Locate the cell with the specified text and output its [X, Y] center coordinate. 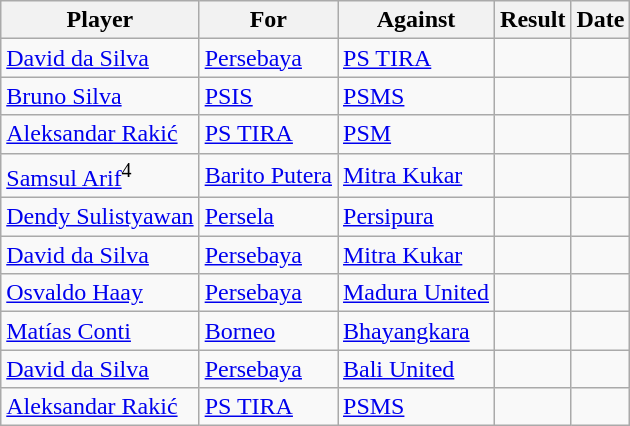
Result [533, 20]
Dendy Sulistyawan [100, 217]
Persela [268, 217]
Bali United [416, 369]
Player [100, 20]
Samsul Arif4 [100, 176]
Borneo [268, 331]
Date [600, 20]
For [268, 20]
Matías Conti [100, 331]
Madura United [416, 293]
PSM [416, 134]
Osvaldo Haay [100, 293]
Barito Putera [268, 176]
Bruno Silva [100, 96]
Bhayangkara [416, 331]
PSIS [268, 96]
Persipura [416, 217]
Against [416, 20]
